Identify which cell holds the provided text, then report its [x, y] central coordinate. 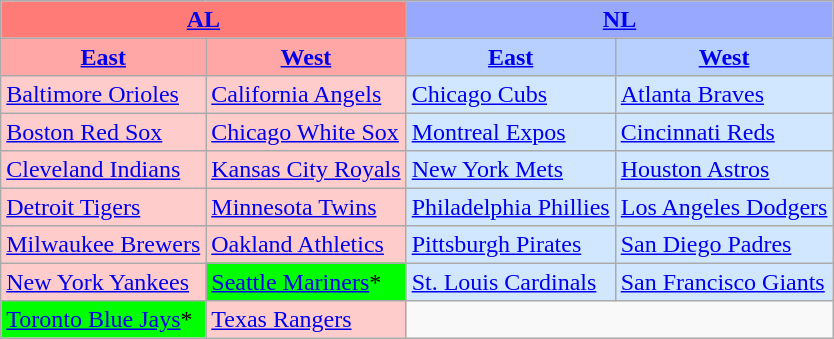
Philadelphia Phillies [510, 206]
Houston Astros [724, 170]
Chicago Cubs [510, 94]
Minnesota Twins [306, 206]
AL [204, 20]
San Diego Padres [724, 244]
Atlanta Braves [724, 94]
Oakland Athletics [306, 244]
NL [620, 20]
Cincinnati Reds [724, 132]
Pittsburgh Pirates [510, 244]
California Angels [306, 94]
Chicago White Sox [306, 132]
Cleveland Indians [104, 170]
Montreal Expos [510, 132]
Texas Rangers [306, 318]
Toronto Blue Jays* [104, 318]
Milwaukee Brewers [104, 244]
Baltimore Orioles [104, 94]
New York Yankees [104, 282]
Boston Red Sox [104, 132]
Seattle Mariners* [306, 282]
San Francisco Giants [724, 282]
Detroit Tigers [104, 206]
Los Angeles Dodgers [724, 206]
St. Louis Cardinals [510, 282]
New York Mets [510, 170]
Kansas City Royals [306, 170]
